Return the (x, y) coordinate for the center point of the cell that contains the specified text.  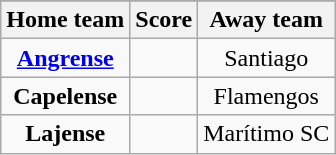
Santiago (266, 58)
Flamengos (266, 96)
Angrense (66, 58)
Score (164, 20)
Away team (266, 20)
Capelense (66, 96)
Home team (66, 20)
Marítimo SC (266, 134)
Lajense (66, 134)
